Return [x, y] of the center of cell containing provided text 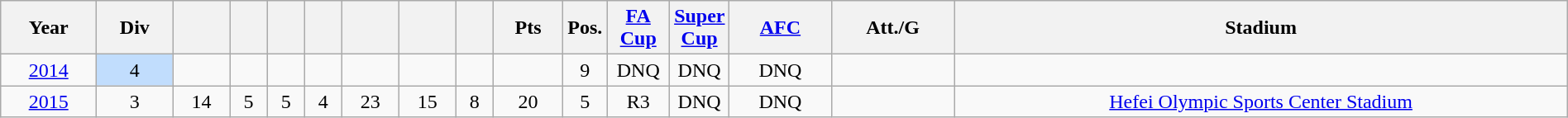
Stadium [1260, 28]
9 [586, 70]
FA Cup [638, 28]
23 [370, 101]
3 [135, 101]
8 [475, 101]
R3 [638, 101]
Div [135, 28]
2015 [49, 101]
14 [202, 101]
15 [427, 101]
20 [528, 101]
Hefei Olympic Sports Center Stadium [1260, 101]
AFC [781, 28]
Att./G [893, 28]
Pts [528, 28]
Super Cup [700, 28]
Year [49, 28]
2014 [49, 70]
Pos. [586, 28]
